Determine the (x, y) coordinate at the center of the cell enclosing the given text.  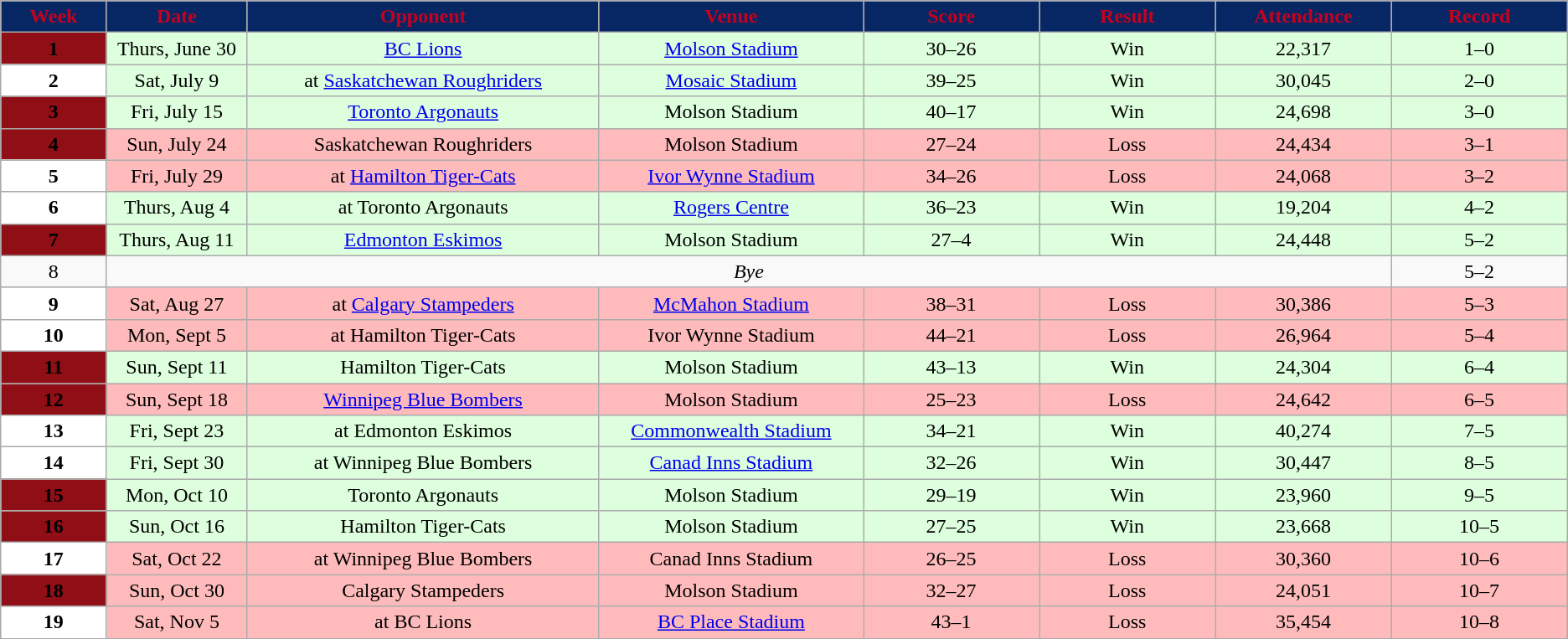
BC Place Stadium (730, 622)
30,045 (1303, 80)
19 (54, 622)
Date (177, 17)
Rogers Centre (730, 208)
Sun, Oct 30 (177, 590)
BC Lions (423, 49)
6–4 (1479, 367)
26–25 (952, 559)
2 (54, 80)
40,274 (1303, 431)
10–7 (1479, 590)
at Toronto Argonauts (423, 208)
7–5 (1479, 431)
36–23 (952, 208)
34–21 (952, 431)
11 (54, 367)
23,668 (1303, 527)
Mosaic Stadium (730, 80)
3–2 (1479, 176)
10–5 (1479, 527)
8–5 (1479, 463)
Fri, July 15 (177, 112)
Opponent (423, 17)
at Saskatchewan Roughriders (423, 80)
24,068 (1303, 176)
3 (54, 112)
McMahon Stadium (730, 303)
27–25 (952, 527)
Venue (730, 17)
30,447 (1303, 463)
Thurs, Aug 11 (177, 240)
Fri, Sept 30 (177, 463)
24,698 (1303, 112)
29–19 (952, 495)
16 (54, 527)
2–0 (1479, 80)
26,964 (1303, 335)
Record (1479, 17)
35,454 (1303, 622)
24,051 (1303, 590)
Week (54, 17)
5–3 (1479, 303)
32–26 (952, 463)
at BC Lions (423, 622)
Mon, Oct 10 (177, 495)
3–0 (1479, 112)
8 (54, 271)
Sun, July 24 (177, 144)
Calgary Stampeders (423, 590)
9–5 (1479, 495)
18 (54, 590)
43–13 (952, 367)
5–4 (1479, 335)
Edmonton Eskimos (423, 240)
24,448 (1303, 240)
Sat, Nov 5 (177, 622)
Bye (749, 271)
10–8 (1479, 622)
17 (54, 559)
Sat, Oct 22 (177, 559)
15 (54, 495)
1 (54, 49)
Sat, July 9 (177, 80)
Sun, Sept 18 (177, 399)
24,642 (1303, 399)
44–21 (952, 335)
Attendance (1303, 17)
3–1 (1479, 144)
Saskatchewan Roughriders (423, 144)
24,434 (1303, 144)
at Calgary Stampeders (423, 303)
25–23 (952, 399)
Fri, July 29 (177, 176)
at Edmonton Eskimos (423, 431)
40–17 (952, 112)
23,960 (1303, 495)
22,317 (1303, 49)
Commonwealth Stadium (730, 431)
5 (54, 176)
Score (952, 17)
43–1 (952, 622)
10–6 (1479, 559)
Winnipeg Blue Bombers (423, 399)
9 (54, 303)
4 (54, 144)
27–24 (952, 144)
Result (1127, 17)
34–26 (952, 176)
1–0 (1479, 49)
27–4 (952, 240)
Mon, Sept 5 (177, 335)
6 (54, 208)
12 (54, 399)
32–27 (952, 590)
6–5 (1479, 399)
10 (54, 335)
Fri, Sept 23 (177, 431)
30,386 (1303, 303)
30,360 (1303, 559)
14 (54, 463)
Sun, Sept 11 (177, 367)
Sun, Oct 16 (177, 527)
Thurs, Aug 4 (177, 208)
Sat, Aug 27 (177, 303)
7 (54, 240)
39–25 (952, 80)
4–2 (1479, 208)
19,204 (1303, 208)
13 (54, 431)
Thurs, June 30 (177, 49)
38–31 (952, 303)
30–26 (952, 49)
24,304 (1303, 367)
